Return the (x, y) coordinate for the center point of the cell that contains the specified text.  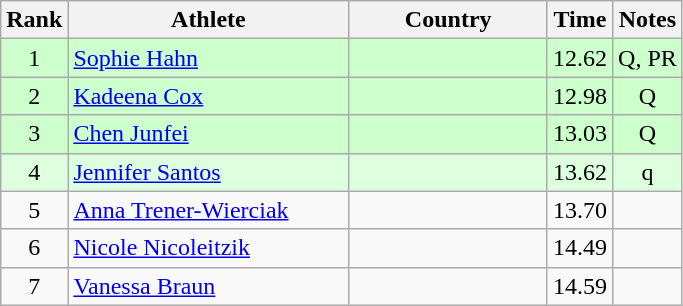
14.49 (580, 248)
7 (34, 286)
Athlete (208, 20)
Kadeena Cox (208, 96)
Time (580, 20)
Jennifer Santos (208, 172)
13.70 (580, 210)
Chen Junfei (208, 134)
Vanessa Braun (208, 286)
Q, PR (648, 58)
1 (34, 58)
Country (448, 20)
Anna Trener-Wierciak (208, 210)
6 (34, 248)
4 (34, 172)
12.98 (580, 96)
12.62 (580, 58)
Nicole Nicoleitzik (208, 248)
3 (34, 134)
5 (34, 210)
Rank (34, 20)
13.03 (580, 134)
Sophie Hahn (208, 58)
14.59 (580, 286)
q (648, 172)
13.62 (580, 172)
2 (34, 96)
Notes (648, 20)
